Output the [X, Y] coordinate of the center of the cell containing the given text.  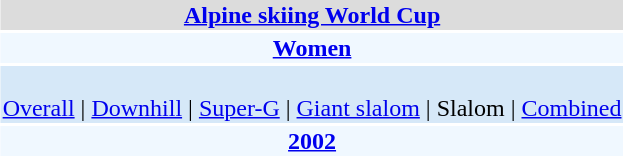
Women [312, 48]
2002 [312, 141]
Overall | Downhill | Super-G | Giant slalom | Slalom | Combined [312, 94]
Alpine skiing World Cup [312, 15]
